From the cell containing the given text, extract its center point as [X, Y] coordinate. 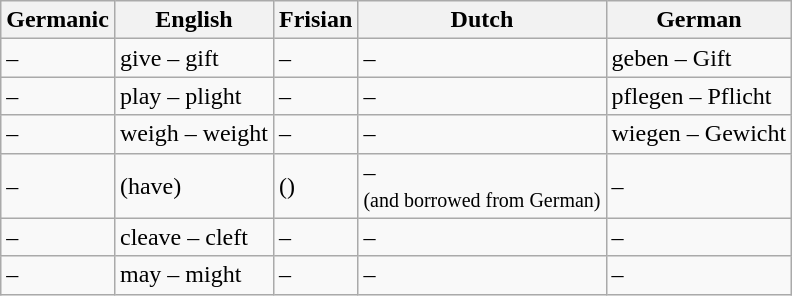
may – might [194, 275]
(have) [194, 186]
pflegen – Pflicht [699, 96]
cleave – cleft [194, 237]
() [315, 186]
Germanic [58, 20]
play – plight [194, 96]
German [699, 20]
give – gift [194, 58]
wiegen – Gewicht [699, 134]
Dutch [482, 20]
geben – Gift [699, 58]
weigh – weight [194, 134]
– (and borrowed from German) [482, 186]
English [194, 20]
Frisian [315, 20]
